Find where the given text appears and provide that cell's center as [X, Y] coordinate. 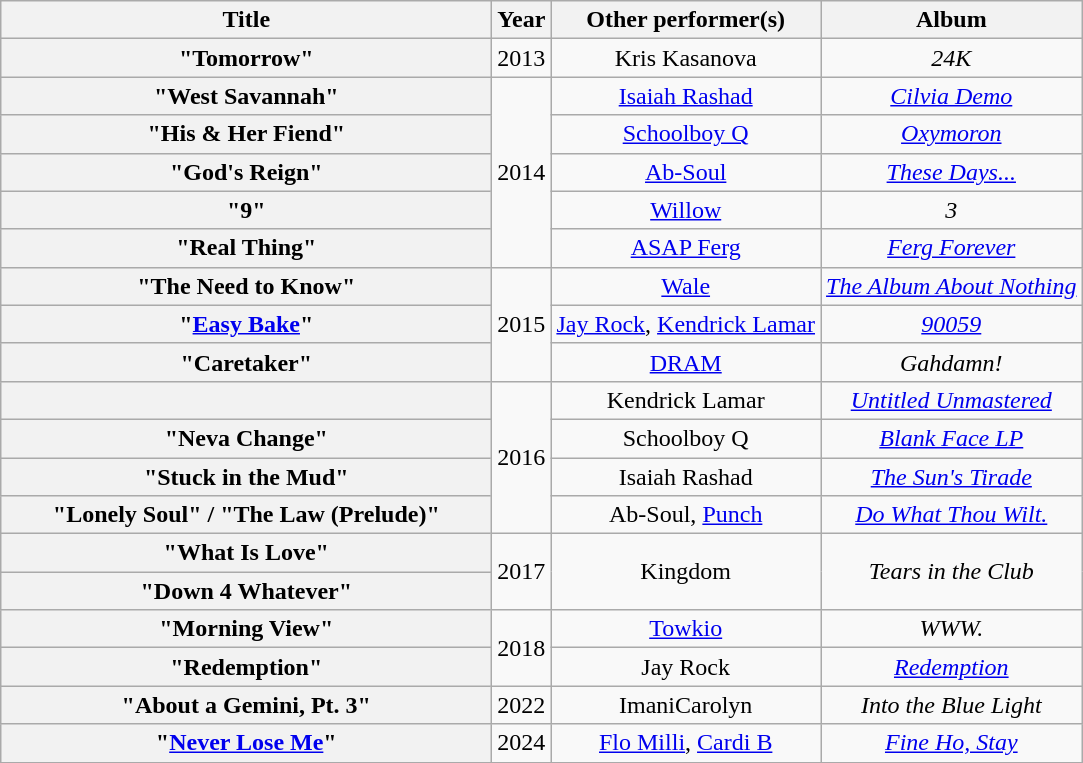
Gahdamn! [952, 362]
"Neva Change" [246, 438]
"Stuck in the Mud" [246, 477]
2013 [522, 58]
ASAP Ferg [686, 248]
Blank Face LP [952, 438]
"Caretaker" [246, 362]
Jay Rock, Kendrick Lamar [686, 324]
"Lonely Soul" / "The Law (Prelude)" [246, 515]
"Redemption" [246, 667]
24K [952, 58]
Redemption [952, 667]
90059 [952, 324]
Jay Rock [686, 667]
"What Is Love" [246, 553]
"Real Thing" [246, 248]
2018 [522, 648]
Year [522, 20]
Kingdom [686, 572]
The Sun's Tirade [952, 477]
2015 [522, 324]
Tears in the Club [952, 572]
Willow [686, 210]
Ab-Soul, Punch [686, 515]
DRAM [686, 362]
"The Need to Know" [246, 286]
Flo Milli, Cardi B [686, 743]
"West Savannah" [246, 96]
The Album About Nothing [952, 286]
2016 [522, 457]
Cilvia Demo [952, 96]
These Days... [952, 172]
Wale [686, 286]
Oxymoron [952, 134]
Album [952, 20]
Other performer(s) [686, 20]
ImaniCarolyn [686, 705]
3 [952, 210]
Kendrick Lamar [686, 400]
Ferg Forever [952, 248]
Kris Kasanova [686, 58]
Untitled Unmastered [952, 400]
2022 [522, 705]
2017 [522, 572]
"About a Gemini, Pt. 3" [246, 705]
"Never Lose Me" [246, 743]
"Down 4 Whatever" [246, 591]
"Easy Bake" [246, 324]
Into the Blue Light [952, 705]
WWW. [952, 629]
"Morning View" [246, 629]
"Tomorrow" [246, 58]
"God's Reign" [246, 172]
"His & Her Fiend" [246, 134]
2024 [522, 743]
Ab-Soul [686, 172]
Do What Thou Wilt. [952, 515]
2014 [522, 172]
Title [246, 20]
Fine Ho, Stay [952, 743]
Towkio [686, 629]
"9" [246, 210]
